Locate the cell with the specified text and output its [X, Y] center coordinate. 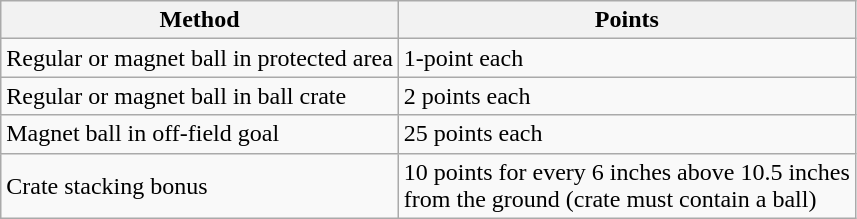
Regular or magnet ball in ball crate [200, 96]
2 points each [626, 96]
Magnet ball in off-field goal [200, 134]
Crate stacking bonus [200, 186]
10 points for every 6 inches above 10.5 inchesfrom the ground (crate must contain a ball) [626, 186]
Points [626, 20]
1-point each [626, 58]
25 points each [626, 134]
Method [200, 20]
Regular or magnet ball in protected area [200, 58]
